Scan for the cell matching the given text and deliver its [X, Y] coordinate at center. 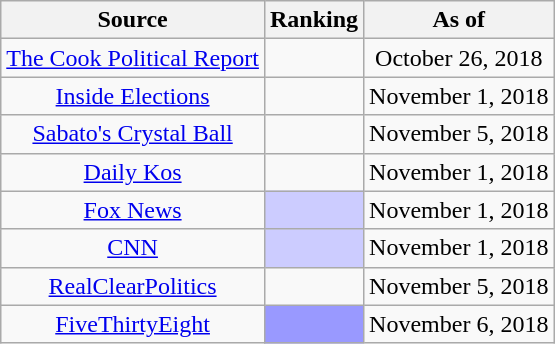
Fox News [133, 210]
Ranking [314, 20]
Sabato's Crystal Ball [133, 134]
RealClearPolitics [133, 286]
October 26, 2018 [459, 58]
November 6, 2018 [459, 324]
Daily Kos [133, 172]
The Cook Political Report [133, 58]
As of [459, 20]
CNN [133, 248]
Source [133, 20]
Inside Elections [133, 96]
FiveThirtyEight [133, 324]
